Pinpoint the cell where the given text exists, returning its [X, Y] midpoint coordinate. 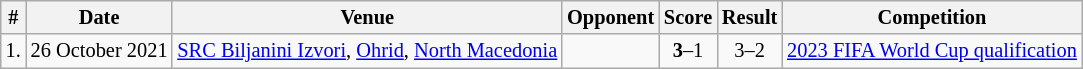
# [14, 17]
26 October 2021 [100, 51]
Opponent [610, 17]
Competition [932, 17]
3–2 [750, 51]
SRC Biljanini Izvori, Ohrid, North Macedonia [367, 51]
3–1 [688, 51]
Venue [367, 17]
1. [14, 51]
Result [750, 17]
2023 FIFA World Cup qualification [932, 51]
Date [100, 17]
Score [688, 17]
